Return the (x, y) coordinate for the center point of the cell that contains the specified text.  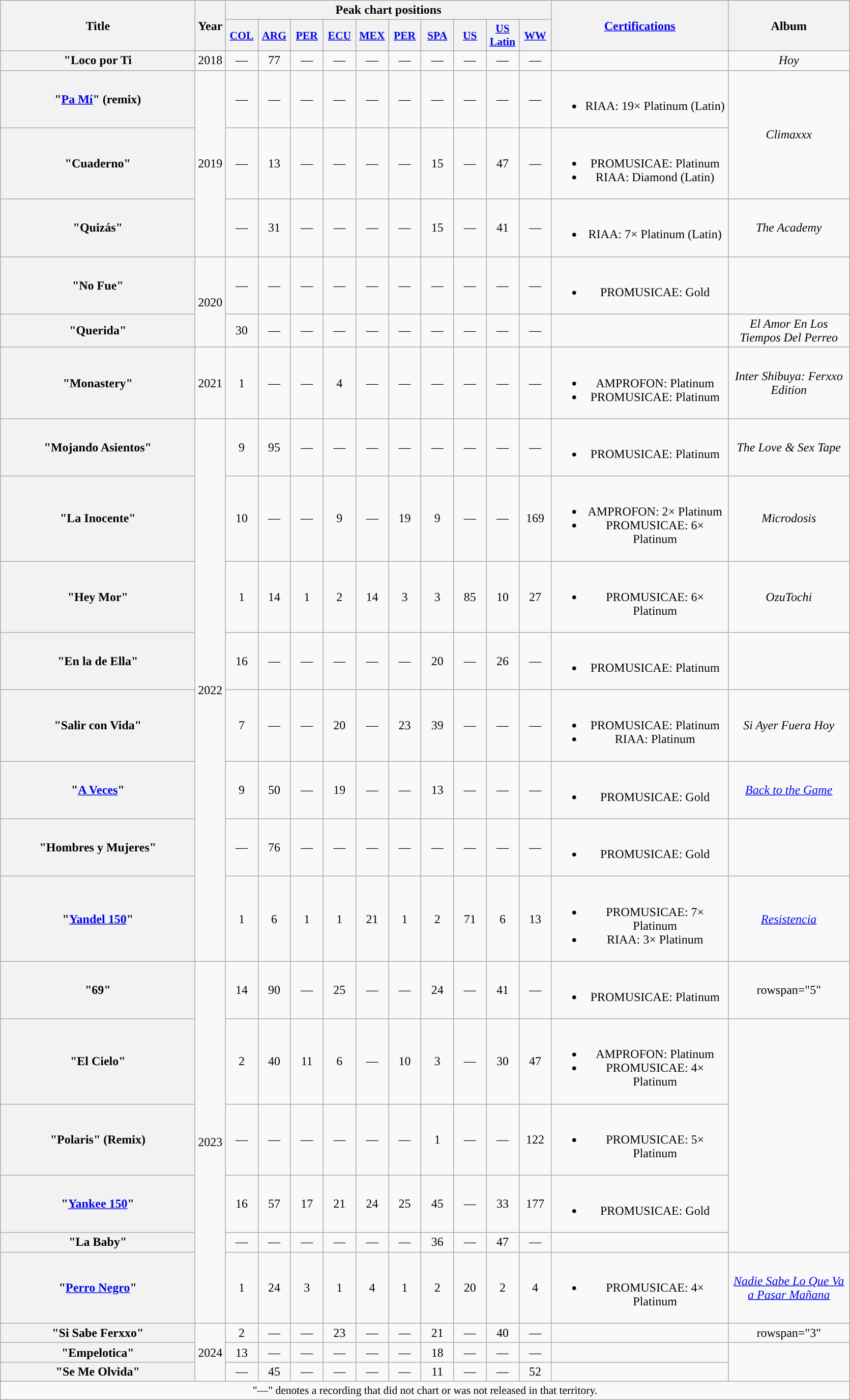
Microdosis (788, 518)
The Love & Sex Tape (788, 447)
90 (274, 990)
2020 (211, 302)
"La Baby" (98, 1242)
169 (535, 518)
57 (274, 1204)
Nadie Sabe Lo Que Va a Pasar Mañana (788, 1288)
PROMUSICAE: 6× Platinum (640, 596)
"Monastery" (98, 383)
71 (470, 919)
2022 (211, 690)
85 (470, 596)
WW (535, 36)
122 (535, 1139)
"Quizás" (98, 228)
"Cuaderno" (98, 163)
PROMUSICAE: 4× Platinum (640, 1288)
2024 (211, 1352)
Si Ayer Fuera Hoy (788, 726)
"Hey Mor" (98, 596)
"Se Me Olvida" (98, 1372)
OzuTochi (788, 596)
PROMUSICAE: PlatinumRIAA: Diamond (Latin) (640, 163)
177 (535, 1204)
Inter Shibuya: Ferxxo Edition (788, 383)
ARG (274, 36)
76 (274, 848)
"Mojando Asientos" (98, 447)
33 (503, 1204)
Resistencia (788, 919)
7 (242, 726)
AMPROFON: PlatinumPROMUSICAE: Platinum (640, 383)
rowspan="5" (788, 990)
31 (274, 228)
Certifications (640, 25)
"Polaris" (Remix) (98, 1139)
26 (503, 662)
39 (437, 726)
"—" denotes a recording that did not chart or was not released in that territory. (425, 1390)
SPA (437, 36)
Album (788, 25)
95 (274, 447)
"Yankee 150" (98, 1204)
El Amor En Los Tiempos Del Perreo (788, 331)
2018 (211, 61)
"Loco por Ti (98, 61)
"Si Sabe Ferxxo" (98, 1333)
US (470, 36)
27 (535, 596)
2023 (211, 1142)
2021 (211, 383)
"Querida" (98, 331)
The Academy (788, 228)
"El Cielo" (98, 1062)
Peak chart positions (389, 10)
Climaxxx (788, 134)
50 (274, 790)
AMPROFON: 2× PlatinumPROMUSICAE: 6× Platinum (640, 518)
36 (437, 1242)
"69" (98, 990)
Year (211, 25)
MEX (372, 36)
USLatin (503, 36)
AMPROFON: PlatinumPROMUSICAE: 4× Platinum (640, 1062)
"Empelotica" (98, 1352)
PROMUSICAE: 7× PlatinumRIAA: 3× Platinum (640, 919)
"En la de Ella" (98, 662)
PROMUSICAE: 5× Platinum (640, 1139)
2019 (211, 163)
rowspan="3" (788, 1333)
RIAA: 7× Platinum (Latin) (640, 228)
RIAA: 19× Platinum (Latin) (640, 99)
COL (242, 36)
PROMUSICAE: PlatinumRIAA: Platinum (640, 726)
"Salir con Vida" (98, 726)
Hoy (788, 61)
17 (307, 1204)
Title (98, 25)
"Yandel 150" (98, 919)
"La Inocente" (98, 518)
77 (274, 61)
"A Veces" (98, 790)
18 (437, 1352)
52 (535, 1372)
"Pa Mí" (remix) (98, 99)
"Hombres y Mujeres" (98, 848)
"No Fue" (98, 285)
Back to the Game (788, 790)
ECU (339, 36)
"Perro Negro" (98, 1288)
